Scan for the cell matching the given text and deliver its [X, Y] coordinate at center. 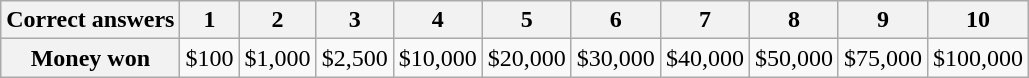
2 [278, 20]
4 [438, 20]
8 [794, 20]
1 [210, 20]
Money won [90, 58]
$20,000 [526, 58]
$40,000 [704, 58]
$2,500 [354, 58]
5 [526, 20]
$100 [210, 58]
10 [978, 20]
$30,000 [616, 58]
$100,000 [978, 58]
$10,000 [438, 58]
6 [616, 20]
9 [882, 20]
7 [704, 20]
$50,000 [794, 58]
3 [354, 20]
Correct answers [90, 20]
$75,000 [882, 58]
$1,000 [278, 58]
